Provide the (X, Y) coordinate of the cell's center where the given text is located.  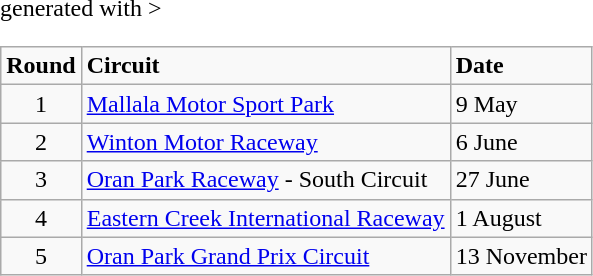
9 May (521, 104)
4 (41, 218)
Mallala Motor Sport Park (266, 104)
Winton Motor Raceway (266, 142)
Oran Park Raceway - South Circuit (266, 180)
Round (41, 66)
5 (41, 256)
Circuit (266, 66)
13 November (521, 256)
27 June (521, 180)
Date (521, 66)
Oran Park Grand Prix Circuit (266, 256)
2 (41, 142)
6 June (521, 142)
1 (41, 104)
Eastern Creek International Raceway (266, 218)
3 (41, 180)
1 August (521, 218)
